For the text-containing cell, return its midpoint in [X, Y] coordinate format. 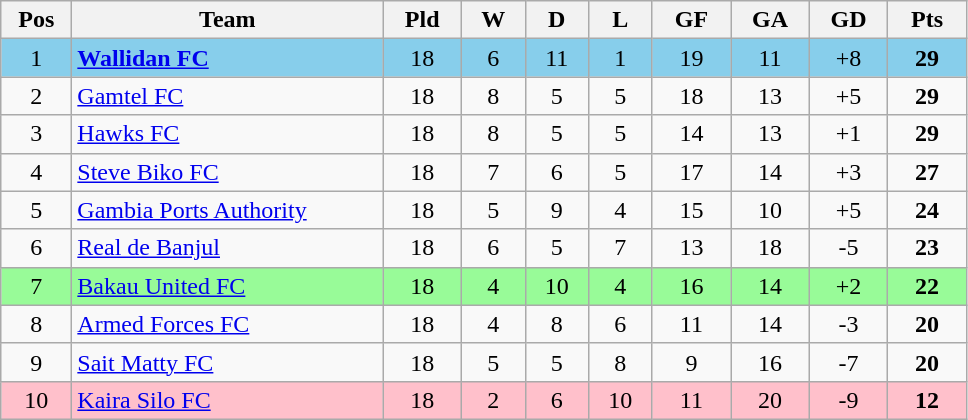
W [493, 20]
15 [692, 210]
+1 [848, 134]
GA [770, 20]
Wallidan FC [228, 58]
-7 [848, 362]
Pts [928, 20]
+3 [848, 172]
L [621, 20]
3 [36, 134]
12 [928, 400]
+2 [848, 286]
Kaira Silo FC [228, 400]
Hawks FC [228, 134]
Armed Forces FC [228, 324]
Pld [422, 20]
22 [928, 286]
Sait Matty FC [228, 362]
Steve Biko FC [228, 172]
Real de Banjul [228, 248]
-3 [848, 324]
-5 [848, 248]
GF [692, 20]
D [557, 20]
24 [928, 210]
Gamtel FC [228, 96]
-9 [848, 400]
+8 [848, 58]
27 [928, 172]
GD [848, 20]
Bakau United FC [228, 286]
23 [928, 248]
17 [692, 172]
19 [692, 58]
Gambia Ports Authority [228, 210]
Team [228, 20]
Pos [36, 20]
